Provide the (x, y) coordinate of the cell's center where the given text is located.  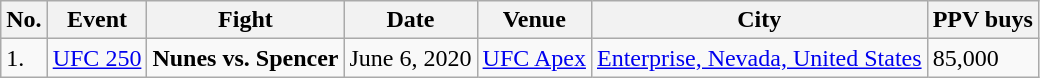
UFC Apex (534, 58)
Venue (534, 20)
85,000 (982, 58)
Enterprise, Nevada, United States (759, 58)
June 6, 2020 (410, 58)
UFC 250 (97, 58)
Date (410, 20)
Fight (246, 20)
1. (24, 58)
City (759, 20)
No. (24, 20)
Nunes vs. Spencer (246, 58)
Event (97, 20)
PPV buys (982, 20)
